Provide the [X, Y] coordinate of the cell's center where the given text is located.  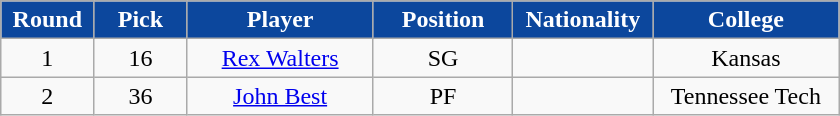
College [746, 20]
Player [280, 20]
SG [443, 58]
36 [140, 96]
Nationality [583, 20]
1 [48, 58]
Tennessee Tech [746, 96]
Position [443, 20]
16 [140, 58]
PF [443, 96]
2 [48, 96]
Pick [140, 20]
Round [48, 20]
John Best [280, 96]
Rex Walters [280, 58]
Kansas [746, 58]
